Return (x, y) of the center of cell containing provided text 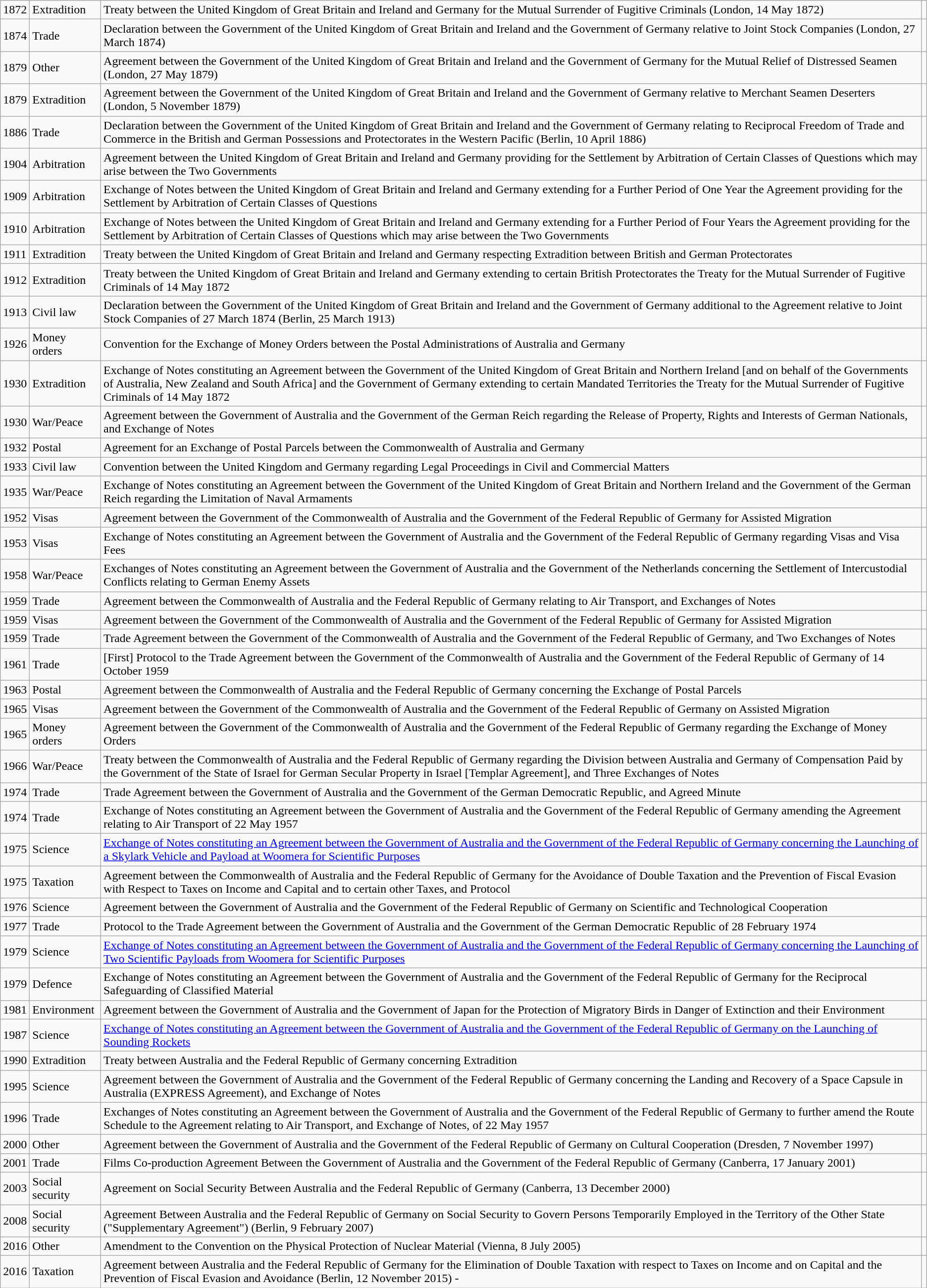
1912 (15, 279)
Agreement between the Commonwealth of Australia and the Federal Republic of Germany concerning the Exchange of Postal Parcels (511, 690)
Convention for the Exchange of Money Orders between the Postal Administrations of Australia and Germany (511, 344)
Protocol to the Trade Agreement between the Government of Australia and the Government of the German Democratic Republic of 28 February 1974 (511, 926)
Treaty between the United Kingdom of Great Britain and Ireland and Germany respecting Extradition between British and German Protectorates (511, 254)
1909 (15, 196)
1981 (15, 1010)
1996 (15, 1119)
1976 (15, 908)
2001 (15, 1163)
1910 (15, 229)
2000 (15, 1144)
Amendment to the Convention on the Physical Protection of Nuclear Material (Vienna, 8 July 2005) (511, 1246)
Defence (65, 984)
Agreement between the Government of Australia and the Government of the Federal Republic of Germany on Scientific and Technological Cooperation (511, 908)
1958 (15, 576)
1990 (15, 1061)
Films Co-production Agreement Between the Government of Australia and the Government of the Federal Republic of Germany (Canberra, 17 January 2001) (511, 1163)
Treaty between the United Kingdom of Great Britain and Ireland and Germany for the Mutual Surrender of Fugitive Criminals (London, 14 May 1872) (511, 10)
1952 (15, 518)
1932 (15, 448)
2003 (15, 1188)
1995 (15, 1086)
Agreement between the Government of the Commonwealth of Australia and the Government of the Federal Republic of Germany on Assisted Migration (511, 708)
Convention between the United Kingdom and Germany regarding Legal Proceedings in Civil and Commercial Matters (511, 467)
Trade Agreement between the Government of Australia and the Government of the German Democratic Republic, and Agreed Minute (511, 792)
1886 (15, 132)
1977 (15, 926)
1872 (15, 10)
1987 (15, 1035)
1911 (15, 254)
2008 (15, 1221)
Environment (65, 1010)
1904 (15, 164)
Treaty between Australia and the Federal Republic of Germany concerning Extradition (511, 1061)
1963 (15, 690)
1961 (15, 664)
1953 (15, 543)
Agreement between the Commonwealth of Australia and the Federal Republic of Germany relating to Air Transport, and Exchanges of Notes (511, 601)
1966 (15, 766)
1926 (15, 344)
Agreement for an Exchange of Postal Parcels between the Commonwealth of Australia and Germany (511, 448)
1874 (15, 36)
1935 (15, 492)
1933 (15, 467)
1913 (15, 312)
Agreement on Social Security Between Australia and the Federal Republic of Germany (Canberra, 13 December 2000) (511, 1188)
